Scan for the cell matching the given text and deliver its [x, y] coordinate at center. 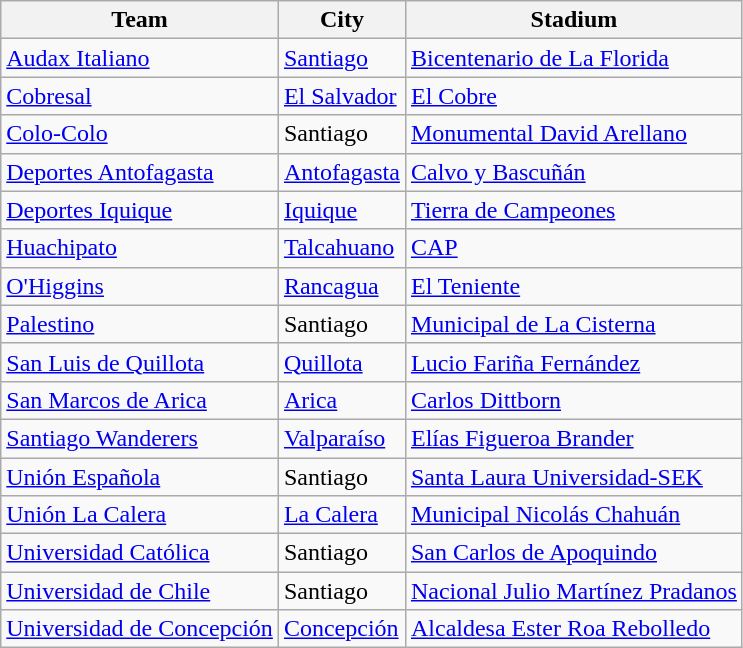
Municipal de La Cisterna [574, 324]
Arica [342, 400]
El Cobre [574, 96]
Cobresal [140, 96]
Universidad Católica [140, 553]
San Carlos de Apoquindo [574, 553]
Unión Española [140, 477]
Valparaíso [342, 438]
City [342, 20]
Santa Laura Universidad-SEK [574, 477]
Elías Figueroa Brander [574, 438]
O'Higgins [140, 286]
Nacional Julio Martínez Pradanos [574, 591]
Lucio Fariña Fernández [574, 362]
Palestino [140, 324]
Alcaldesa Ester Roa Rebolledo [574, 629]
Calvo y Bascuñán [574, 172]
Colo-Colo [140, 134]
El Teniente [574, 286]
San Marcos de Arica [140, 400]
Monumental David Arellano [574, 134]
Stadium [574, 20]
CAP [574, 248]
Santiago Wanderers [140, 438]
Tierra de Campeones [574, 210]
Carlos Dittborn [574, 400]
Concepción [342, 629]
El Salvador [342, 96]
Team [140, 20]
Quillota [342, 362]
Audax Italiano [140, 58]
Universidad de Concepción [140, 629]
La Calera [342, 515]
Deportes Antofagasta [140, 172]
Huachipato [140, 248]
Universidad de Chile [140, 591]
Talcahuano [342, 248]
Iquique [342, 210]
Bicentenario de La Florida [574, 58]
Municipal Nicolás Chahuán [574, 515]
Rancagua [342, 286]
San Luis de Quillota [140, 362]
Unión La Calera [140, 515]
Antofagasta [342, 172]
Deportes Iquique [140, 210]
